Provide the [X, Y] coordinate of the cell's center where the given text is located.  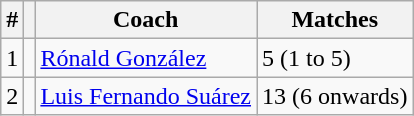
1 [12, 58]
13 (6 onwards) [335, 96]
Matches [335, 20]
Coach [146, 20]
2 [12, 96]
# [12, 20]
Luis Fernando Suárez [146, 96]
Rónald González [146, 58]
5 (1 to 5) [335, 58]
